Pinpoint the cell where the given text exists, returning its (x, y) midpoint coordinate. 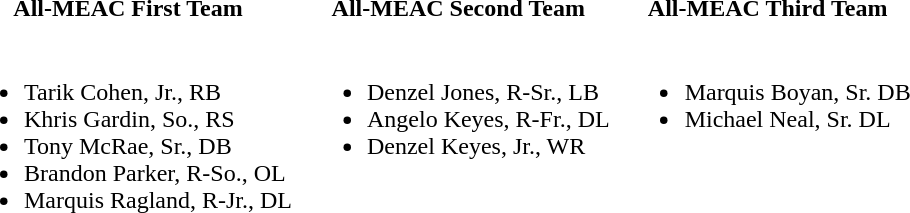
Denzel Jones, R-Sr., LBAngelo Keyes, R-Fr., DLDenzel Keyes, Jr., WR (458, 106)
